Capture the cell that displays the provided text and extract its [X, Y] central coordinate. 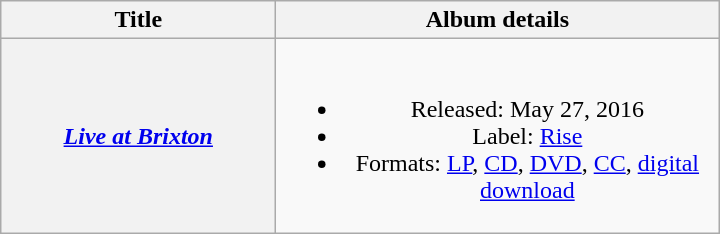
Title [138, 20]
Album details [498, 20]
Live at Brixton [138, 136]
Released: May 27, 2016Label: RiseFormats: LP, CD, DVD, CC, digital download [498, 136]
